Extract the (X, Y) coordinate from the center of the cell holding the provided text.  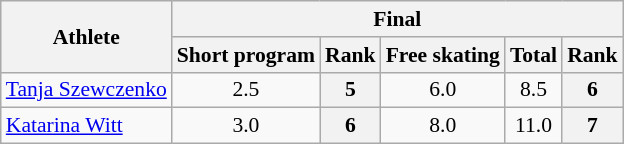
11.0 (534, 126)
3.0 (246, 126)
Total (534, 55)
6.0 (443, 90)
Tanja Szewczenko (86, 90)
Katarina Witt (86, 126)
2.5 (246, 90)
Short program (246, 55)
8.0 (443, 126)
5 (350, 90)
Free skating (443, 55)
8.5 (534, 90)
7 (592, 126)
Final (398, 19)
Athlete (86, 36)
